Scan for the cell matching the given text and deliver its [X, Y] coordinate at center. 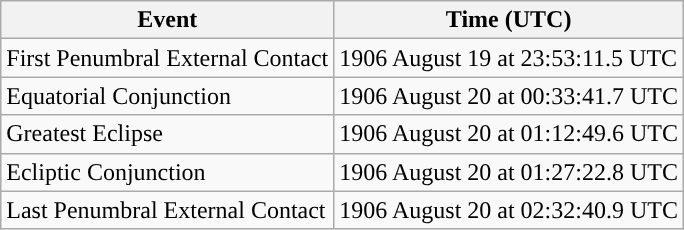
1906 August 20 at 00:33:41.7 UTC [509, 96]
Last Penumbral External Contact [168, 210]
Equatorial Conjunction [168, 96]
1906 August 19 at 23:53:11.5 UTC [509, 58]
Time (UTC) [509, 20]
1906 August 20 at 01:27:22.8 UTC [509, 172]
1906 August 20 at 02:32:40.9 UTC [509, 210]
First Penumbral External Contact [168, 58]
Greatest Eclipse [168, 134]
Ecliptic Conjunction [168, 172]
Event [168, 20]
1906 August 20 at 01:12:49.6 UTC [509, 134]
